Search for the cell housing the specified text and yield its (x, y) center coordinate. 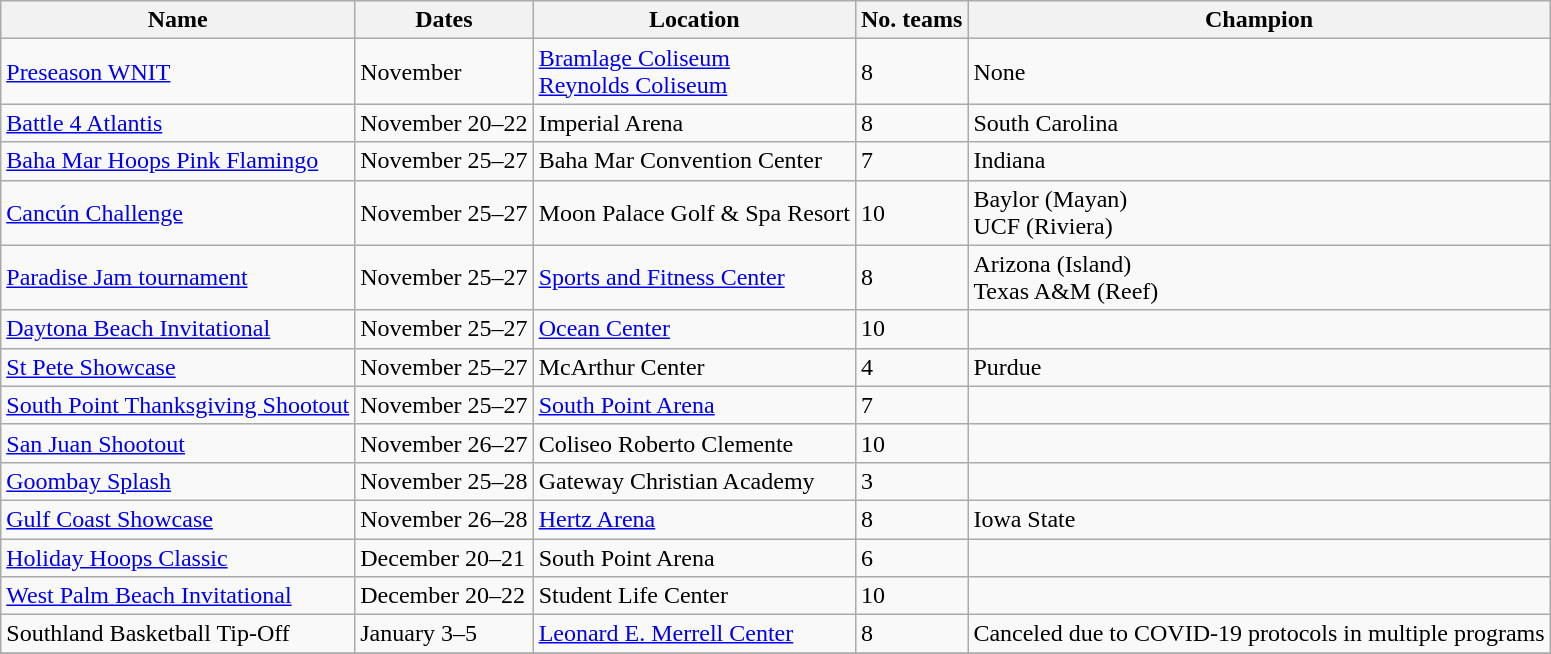
Preseason WNIT (178, 72)
West Palm Beach Invitational (178, 596)
November 26–28 (444, 519)
6 (911, 557)
Indiana (1259, 161)
Name (178, 20)
Paradise Jam tournament (178, 278)
December 20–21 (444, 557)
Ocean Center (694, 329)
Gateway Christian Academy (694, 481)
Arizona (Island) Texas A&M (Reef) (1259, 278)
Hertz Arena (694, 519)
Canceled due to COVID-19 protocols in multiple programs (1259, 634)
South Point Thanksgiving Shootout (178, 405)
Battle 4 Atlantis (178, 123)
Leonard E. Merrell Center (694, 634)
Daytona Beach Invitational (178, 329)
South Carolina (1259, 123)
November 26–27 (444, 443)
January 3–5 (444, 634)
None (1259, 72)
San Juan Shootout (178, 443)
Cancún Challenge (178, 212)
November (444, 72)
4 (911, 367)
St Pete Showcase (178, 367)
Baha Mar Convention Center (694, 161)
Sports and Fitness Center (694, 278)
Gulf Coast Showcase (178, 519)
November 25–28 (444, 481)
Holiday Hoops Classic (178, 557)
Location (694, 20)
No. teams (911, 20)
Goombay Splash (178, 481)
Moon Palace Golf & Spa Resort (694, 212)
Student Life Center (694, 596)
McArthur Center (694, 367)
3 (911, 481)
Baylor (Mayan) UCF (Riviera) (1259, 212)
Imperial Arena (694, 123)
Bramlage Coliseum Reynolds Coliseum (694, 72)
Iowa State (1259, 519)
Dates (444, 20)
Baha Mar Hoops Pink Flamingo (178, 161)
Coliseo Roberto Clemente (694, 443)
December 20–22 (444, 596)
Southland Basketball Tip-Off (178, 634)
Purdue (1259, 367)
November 20–22 (444, 123)
Champion (1259, 20)
